Return (x, y) of the center of cell containing provided text 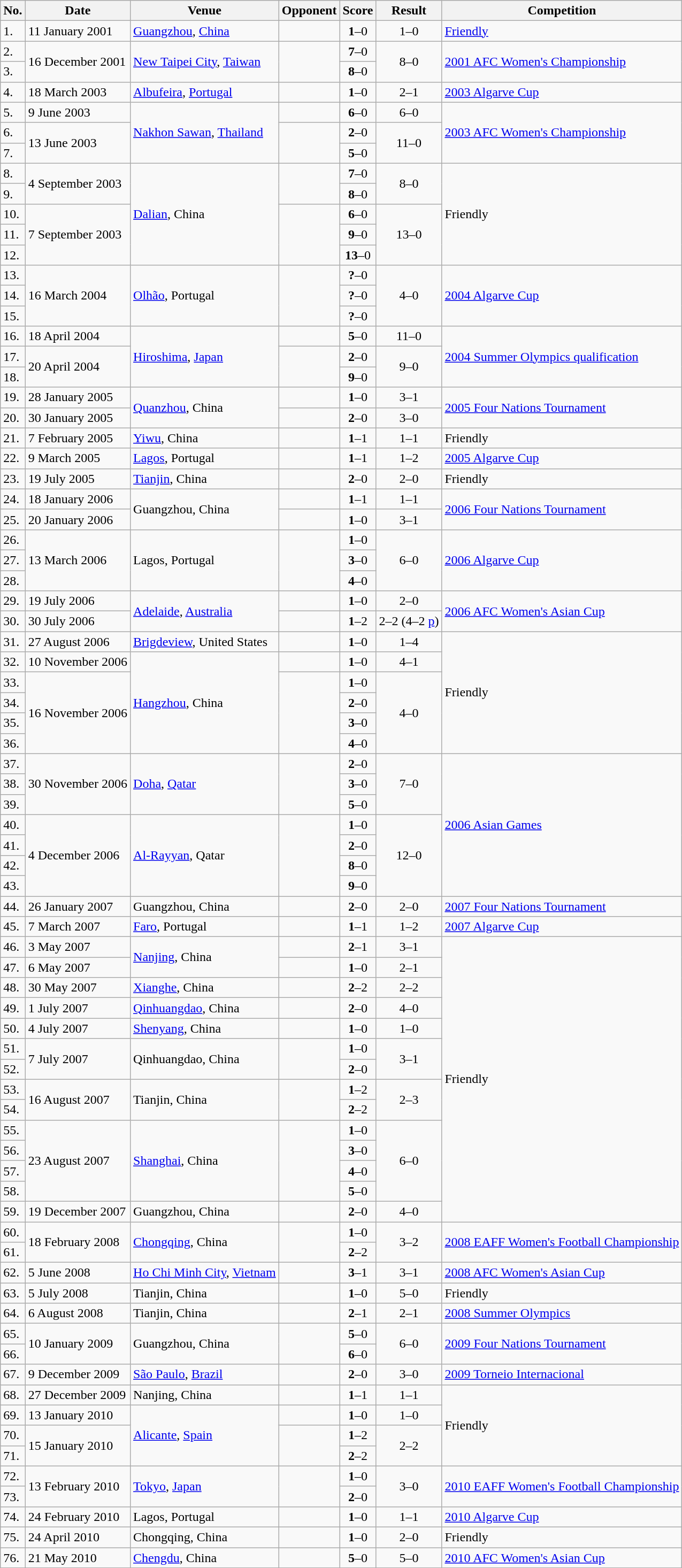
65. (13, 1334)
47. (13, 967)
51. (13, 1049)
36. (13, 743)
4 December 2006 (78, 855)
12–0 (409, 855)
40. (13, 825)
13 January 2010 (78, 1415)
7 March 2007 (78, 927)
16 August 2007 (78, 1100)
15. (13, 316)
73. (13, 1496)
13 March 2006 (78, 560)
4 September 2003 (78, 183)
13. (13, 275)
12. (13, 255)
20 April 2004 (78, 367)
27 December 2009 (78, 1395)
Chengdu, China (205, 1558)
45. (13, 927)
19. (13, 397)
Nakhon Sawan, Thailand (205, 133)
2010 EAFF Women's Football Championship (562, 1486)
58. (13, 1191)
15 January 2010 (78, 1446)
16 March 2004 (78, 296)
16 November 2006 (78, 713)
44. (13, 906)
64. (13, 1313)
10. (13, 214)
2006 Algarve Cup (562, 560)
7 September 2003 (78, 234)
75. (13, 1537)
24 April 2010 (78, 1537)
76. (13, 1558)
29. (13, 601)
Albufeira, Portugal (205, 92)
21. (13, 438)
7 February 2005 (78, 438)
34. (13, 703)
1 July 2007 (78, 1008)
19 July 2006 (78, 601)
57. (13, 1171)
19 December 2007 (78, 1211)
67. (13, 1374)
60. (13, 1232)
Tokyo, Japan (205, 1486)
28 January 2005 (78, 397)
24. (13, 499)
16 December 2001 (78, 62)
21 May 2010 (78, 1558)
São Paulo, Brazil (205, 1374)
14. (13, 296)
70. (13, 1435)
6 August 2008 (78, 1313)
Doha, Qatar (205, 784)
41. (13, 845)
2007 Algarve Cup (562, 927)
18 April 2004 (78, 336)
30. (13, 621)
2008 Summer Olympics (562, 1313)
Xianghe, China (205, 988)
2–2 (4–2 p) (409, 621)
66. (13, 1354)
24 February 2010 (78, 1517)
2007 Four Nations Tournament (562, 906)
30 January 2005 (78, 418)
4–1 (409, 662)
30 May 2007 (78, 988)
Score (358, 11)
3 May 2007 (78, 947)
6. (13, 133)
Adelaide, Australia (205, 611)
5 July 2008 (78, 1293)
17. (13, 357)
32. (13, 662)
Venue (205, 11)
18 January 2006 (78, 499)
59. (13, 1211)
42. (13, 865)
4 July 2007 (78, 1028)
1. (13, 31)
2003 Algarve Cup (562, 92)
63. (13, 1293)
19 July 2005 (78, 479)
Alicante, Spain (205, 1435)
2004 Algarve Cup (562, 296)
30 July 2006 (78, 621)
5. (13, 112)
3. (13, 72)
Quanzhou, China (205, 408)
22. (13, 458)
Brigdeview, United States (205, 642)
Hiroshima, Japan (205, 357)
26 January 2007 (78, 906)
10 November 2006 (78, 662)
50. (13, 1028)
Ho Chi Minh City, Vietnam (205, 1273)
2008 AFC Women's Asian Cup (562, 1273)
Olhão, Portugal (205, 296)
31. (13, 642)
16. (13, 336)
20 January 2006 (78, 519)
25. (13, 519)
6 May 2007 (78, 967)
9. (13, 194)
18. (13, 377)
18 February 2008 (78, 1242)
56. (13, 1150)
39. (13, 804)
35. (13, 723)
11. (13, 234)
62. (13, 1273)
Yiwu, China (205, 438)
46. (13, 947)
2010 AFC Women's Asian Cup (562, 1558)
23 August 2007 (78, 1160)
9 June 2003 (78, 112)
27. (13, 560)
68. (13, 1395)
4. (13, 92)
7. (13, 153)
2006 Asian Games (562, 825)
2005 Four Nations Tournament (562, 408)
23. (13, 479)
2–3 (409, 1100)
2005 Algarve Cup (562, 458)
33. (13, 682)
Result (409, 11)
9 March 2005 (78, 458)
20. (13, 418)
Shanghai, China (205, 1160)
Shenyang, China (205, 1028)
2008 EAFF Women's Football Championship (562, 1242)
55. (13, 1130)
2006 AFC Women's Asian Cup (562, 611)
61. (13, 1252)
2003 AFC Women's Championship (562, 133)
49. (13, 1008)
Faro, Portugal (205, 927)
No. (13, 11)
27 August 2006 (78, 642)
7 July 2007 (78, 1059)
30 November 2006 (78, 784)
Competition (562, 11)
69. (13, 1415)
28. (13, 580)
71. (13, 1456)
Opponent (309, 11)
2009 Torneio Internacional (562, 1374)
3–2 (409, 1242)
74. (13, 1517)
2009 Four Nations Tournament (562, 1344)
26. (13, 540)
18 March 2003 (78, 92)
43. (13, 886)
Date (78, 11)
10 January 2009 (78, 1344)
53. (13, 1089)
Hangzhou, China (205, 703)
11 January 2001 (78, 31)
Dalian, China (205, 214)
13 June 2003 (78, 143)
Al-Rayyan, Qatar (205, 855)
2004 Summer Olympics qualification (562, 357)
New Taipei City, Taiwan (205, 62)
2006 Four Nations Tournament (562, 509)
8. (13, 173)
1–4 (409, 642)
37. (13, 764)
54. (13, 1110)
2. (13, 51)
52. (13, 1069)
38. (13, 784)
5 June 2008 (78, 1273)
13 February 2010 (78, 1486)
2010 Algarve Cup (562, 1517)
48. (13, 988)
72. (13, 1476)
2001 AFC Women's Championship (562, 62)
9 December 2009 (78, 1374)
